Provide the [X, Y] coordinate of the cell's center where the given text is located.  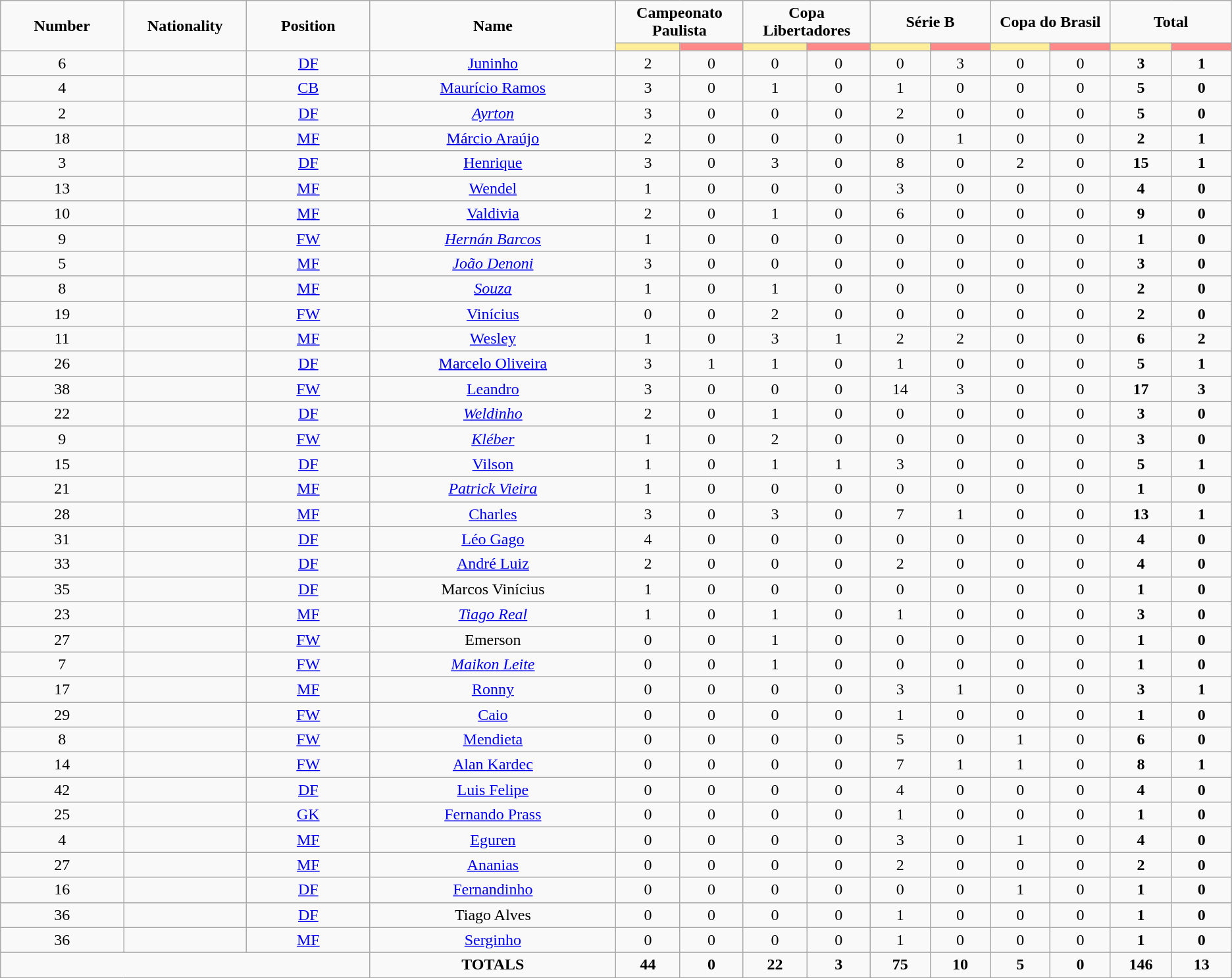
Marcelo Oliveira [493, 364]
75 [900, 965]
31 [62, 539]
16 [62, 890]
Souza [493, 288]
Valdivia [493, 213]
Léo Gago [493, 539]
33 [62, 564]
Copa Libertadores [807, 22]
Campeonato Paulista [679, 22]
44 [648, 965]
Ronny [493, 689]
25 [62, 815]
35 [62, 589]
Tiago Alves [493, 915]
Vinícius [493, 314]
Ayrton [493, 113]
Wesley [493, 339]
Marcos Vinícius [493, 589]
38 [62, 389]
Leandro [493, 389]
21 [62, 489]
Weldinho [493, 414]
Mendieta [493, 740]
CB [308, 88]
Name [493, 26]
42 [62, 790]
18 [62, 138]
Hernán Barcos [493, 238]
Kléber [493, 439]
28 [62, 514]
André Luiz [493, 564]
Number [62, 26]
26 [62, 364]
Maurício Ramos [493, 88]
TOTALS [493, 965]
Position [308, 26]
Wendel [493, 188]
Fernando Prass [493, 815]
Nationality [186, 26]
29 [62, 714]
Total [1171, 22]
Série B [930, 22]
GK [308, 815]
Tiago Real [493, 614]
Copa do Brasil [1050, 22]
23 [62, 614]
19 [62, 314]
146 [1141, 965]
Emerson [493, 639]
Eguren [493, 840]
Vilson [493, 464]
11 [62, 339]
Ananias [493, 865]
Luis Felipe [493, 790]
Patrick Vieira [493, 489]
Serginho [493, 940]
Alan Kardec [493, 765]
Fernandinho [493, 890]
João Denoni [493, 263]
Caio [493, 714]
Márcio Araújo [493, 138]
Juninho [493, 63]
Charles [493, 514]
Henrique [493, 163]
Maikon Leite [493, 664]
